For the text-containing cell, return its midpoint in [x, y] coordinate format. 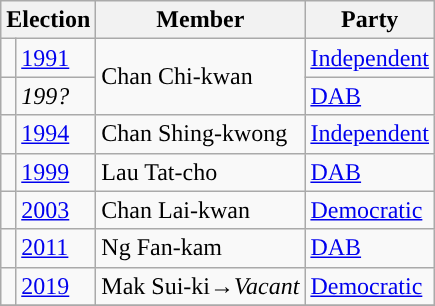
1999 [56, 172]
Chan Shing-kwong [200, 134]
Ng Fan-kam [200, 248]
199? [56, 96]
Mak Sui-ki→Vacant [200, 286]
Chan Chi-kwan [200, 77]
Lau Tat-cho [200, 172]
Election [48, 20]
1994 [56, 134]
2019 [56, 286]
2011 [56, 248]
Chan Lai-kwan [200, 210]
Member [200, 20]
Party [370, 20]
2003 [56, 210]
1991 [56, 58]
